Capture the cell that displays the provided text and extract its (X, Y) central coordinate. 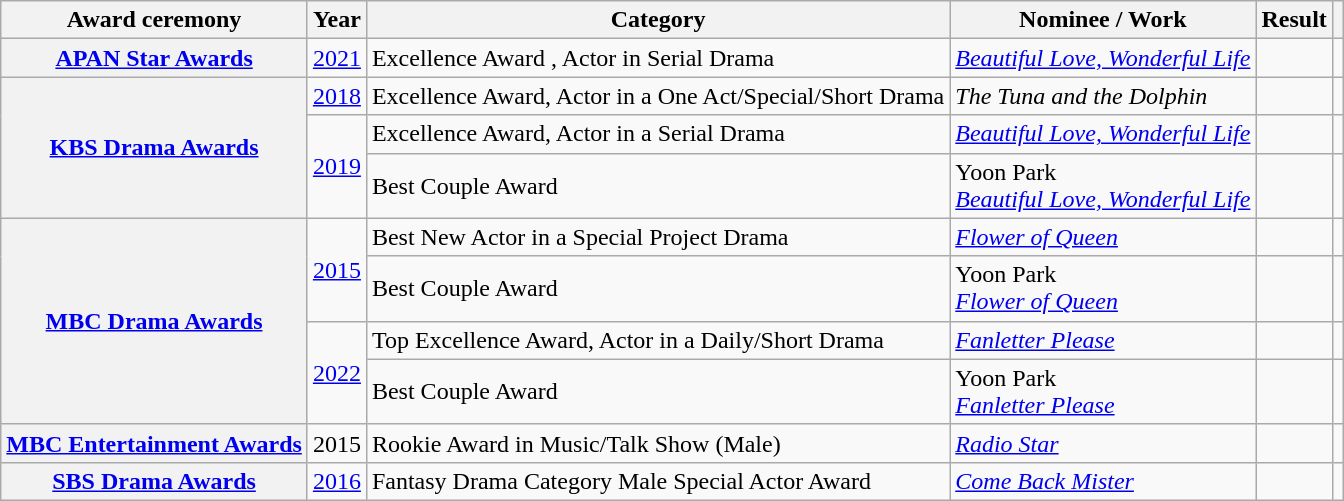
Fantasy Drama Category Male Special Actor Award (658, 481)
MBC Drama Awards (154, 321)
Radio Star (1103, 443)
Fanletter Please (1103, 340)
APAN Star Awards (154, 58)
Yoon Park Flower of Queen (1103, 288)
2022 (336, 372)
Yoon Park Beautiful Love, Wonderful Life (1103, 186)
Excellence Award, Actor in a Serial Drama (658, 134)
Category (658, 20)
SBS Drama Awards (154, 481)
Flower of Queen (1103, 237)
Come Back Mister (1103, 481)
MBC Entertainment Awards (154, 443)
KBS Drama Awards (154, 148)
Year (336, 20)
2018 (336, 96)
The Tuna and the Dolphin (1103, 96)
Award ceremony (154, 20)
Yoon Park Fanletter Please (1103, 392)
2019 (336, 166)
Best New Actor in a Special Project Drama (658, 237)
Rookie Award in Music/Talk Show (Male) (658, 443)
Top Excellence Award, Actor in a Daily/Short Drama (658, 340)
2016 (336, 481)
Nominee / Work (1103, 20)
Excellence Award , Actor in Serial Drama (658, 58)
Excellence Award, Actor in a One Act/Special/Short Drama (658, 96)
Result (1294, 20)
2021 (336, 58)
